Find where the given text appears and provide that cell's center as (x, y) coordinate. 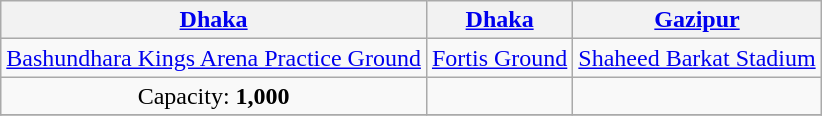
Bashundhara Kings Arena Practice Ground (214, 58)
Shaheed Barkat Stadium (697, 58)
Fortis Ground (499, 58)
Capacity: 1,000 (214, 96)
Gazipur (697, 20)
